Detect which cell encompasses the target text, then output its (x, y) center coordinate. 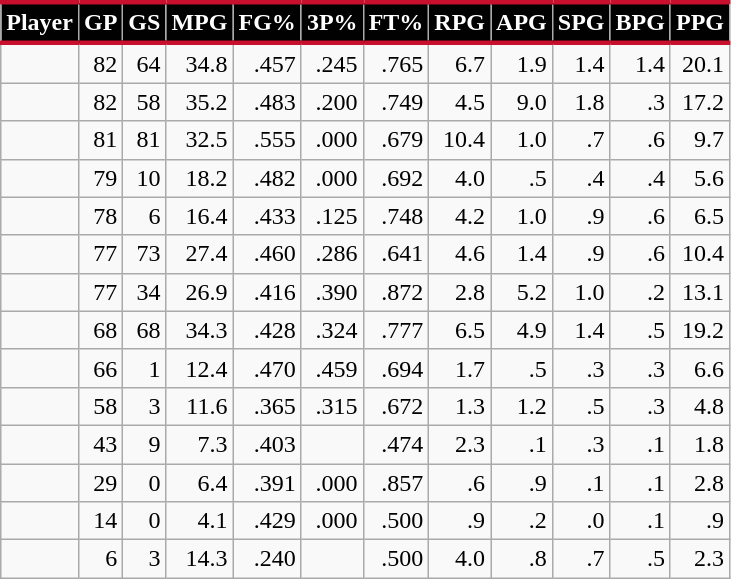
.125 (332, 216)
.365 (267, 406)
.391 (267, 483)
FG% (267, 22)
34.8 (200, 63)
4.8 (700, 406)
GP (100, 22)
18.2 (200, 178)
11.6 (200, 406)
1.9 (522, 63)
9.0 (522, 102)
14.3 (200, 559)
27.4 (200, 254)
.694 (396, 368)
.457 (267, 63)
.483 (267, 102)
.460 (267, 254)
.315 (332, 406)
.872 (396, 292)
.245 (332, 63)
FT% (396, 22)
3P% (332, 22)
32.5 (200, 140)
.240 (267, 559)
17.2 (700, 102)
4.2 (460, 216)
.777 (396, 330)
34.3 (200, 330)
RPG (460, 22)
1.7 (460, 368)
.390 (332, 292)
4.1 (200, 521)
.200 (332, 102)
.672 (396, 406)
6.4 (200, 483)
66 (100, 368)
1.3 (460, 406)
.474 (396, 444)
PPG (700, 22)
1.2 (522, 406)
.416 (267, 292)
.459 (332, 368)
34 (144, 292)
12.4 (200, 368)
.470 (267, 368)
Player (40, 22)
.324 (332, 330)
16.4 (200, 216)
9.7 (700, 140)
4.5 (460, 102)
.428 (267, 330)
.286 (332, 254)
5.2 (522, 292)
35.2 (200, 102)
.403 (267, 444)
.0 (581, 521)
.749 (396, 102)
19.2 (700, 330)
29 (100, 483)
6.7 (460, 63)
.765 (396, 63)
14 (100, 521)
.555 (267, 140)
.482 (267, 178)
4.9 (522, 330)
.857 (396, 483)
.679 (396, 140)
SPG (581, 22)
.8 (522, 559)
GS (144, 22)
.692 (396, 178)
.748 (396, 216)
79 (100, 178)
MPG (200, 22)
26.9 (200, 292)
6.6 (700, 368)
4.6 (460, 254)
.433 (267, 216)
13.1 (700, 292)
78 (100, 216)
10 (144, 178)
1 (144, 368)
73 (144, 254)
9 (144, 444)
7.3 (200, 444)
.429 (267, 521)
.641 (396, 254)
APG (522, 22)
64 (144, 63)
BPG (640, 22)
20.1 (700, 63)
43 (100, 444)
5.6 (700, 178)
